Locate the cell with the specified text and output its [X, Y] center coordinate. 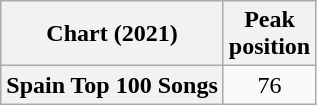
76 [269, 85]
Chart (2021) [112, 34]
Peakposition [269, 34]
Spain Top 100 Songs [112, 85]
